Capture the cell that displays the provided text and extract its (x, y) central coordinate. 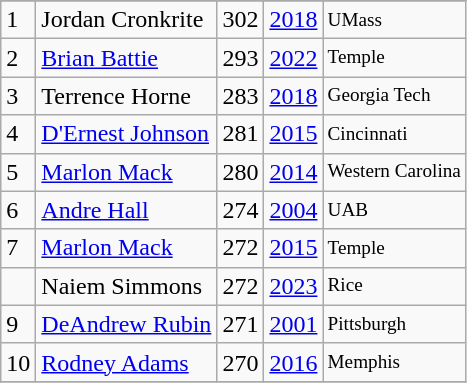
Cincinnati (394, 134)
DeAndrew Rubin (126, 324)
10 (18, 362)
302 (240, 20)
2022 (294, 58)
9 (18, 324)
Naiem Simmons (126, 286)
271 (240, 324)
7 (18, 248)
Pittsburgh (394, 324)
6 (18, 210)
Rodney Adams (126, 362)
Brian Battie (126, 58)
Memphis (394, 362)
2004 (294, 210)
D'Ernest Johnson (126, 134)
2016 (294, 362)
270 (240, 362)
5 (18, 172)
UMass (394, 20)
Western Carolina (394, 172)
2014 (294, 172)
1 (18, 20)
3 (18, 96)
Jordan Cronkrite (126, 20)
280 (240, 172)
2023 (294, 286)
283 (240, 96)
274 (240, 210)
281 (240, 134)
293 (240, 58)
4 (18, 134)
Andre Hall (126, 210)
Rice (394, 286)
Georgia Tech (394, 96)
Terrence Horne (126, 96)
2001 (294, 324)
UAB (394, 210)
2 (18, 58)
